Search for the cell housing the specified text and yield its [x, y] center coordinate. 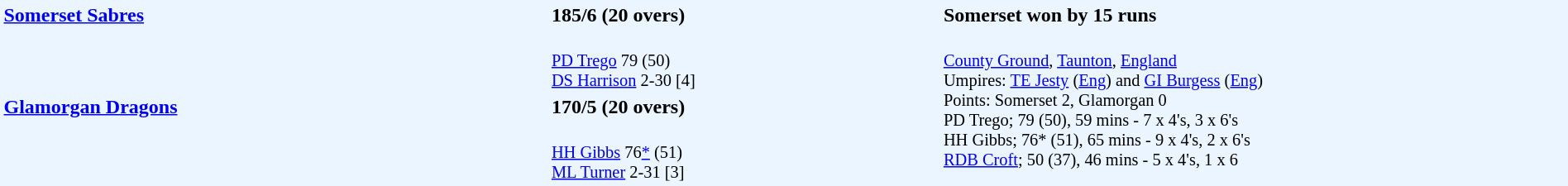
185/6 (20 overs) [744, 15]
Somerset Sabres [275, 47]
PD Trego 79 (50) DS Harrison 2-30 [4] [744, 61]
Somerset won by 15 runs [1254, 15]
HH Gibbs 76* (51) ML Turner 2-31 [3] [744, 152]
Glamorgan Dragons [275, 139]
170/5 (20 overs) [744, 107]
